Provide the [X, Y] coordinate of the cell's center where the given text is located.  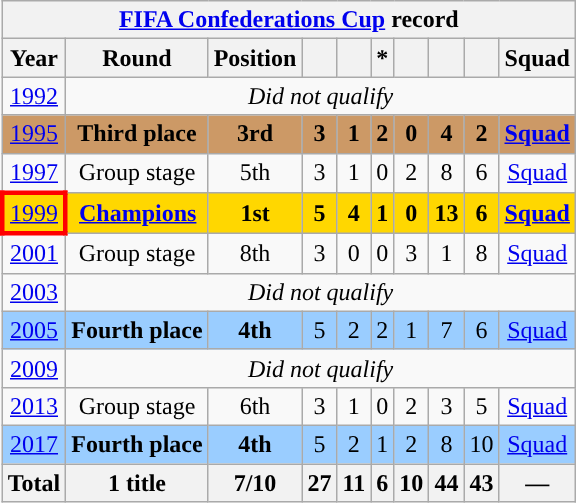
1997 [34, 173]
2017 [34, 444]
— [537, 483]
Champions [137, 214]
Position [255, 58]
2001 [34, 254]
1992 [34, 96]
27 [320, 483]
5th [255, 173]
6th [255, 406]
2009 [34, 368]
1995 [34, 134]
2005 [34, 330]
44 [446, 483]
1 title [137, 483]
1999 [34, 214]
7/10 [255, 483]
Total [34, 483]
Third place [137, 134]
2013 [34, 406]
1st [255, 214]
2003 [34, 292]
FIFA Confederations Cup record [288, 20]
* [382, 58]
Round [137, 58]
13 [446, 214]
3rd [255, 134]
Year [34, 58]
8th [255, 254]
7 [446, 330]
43 [482, 483]
11 [354, 483]
